Return (X, Y) of the center of cell containing provided text 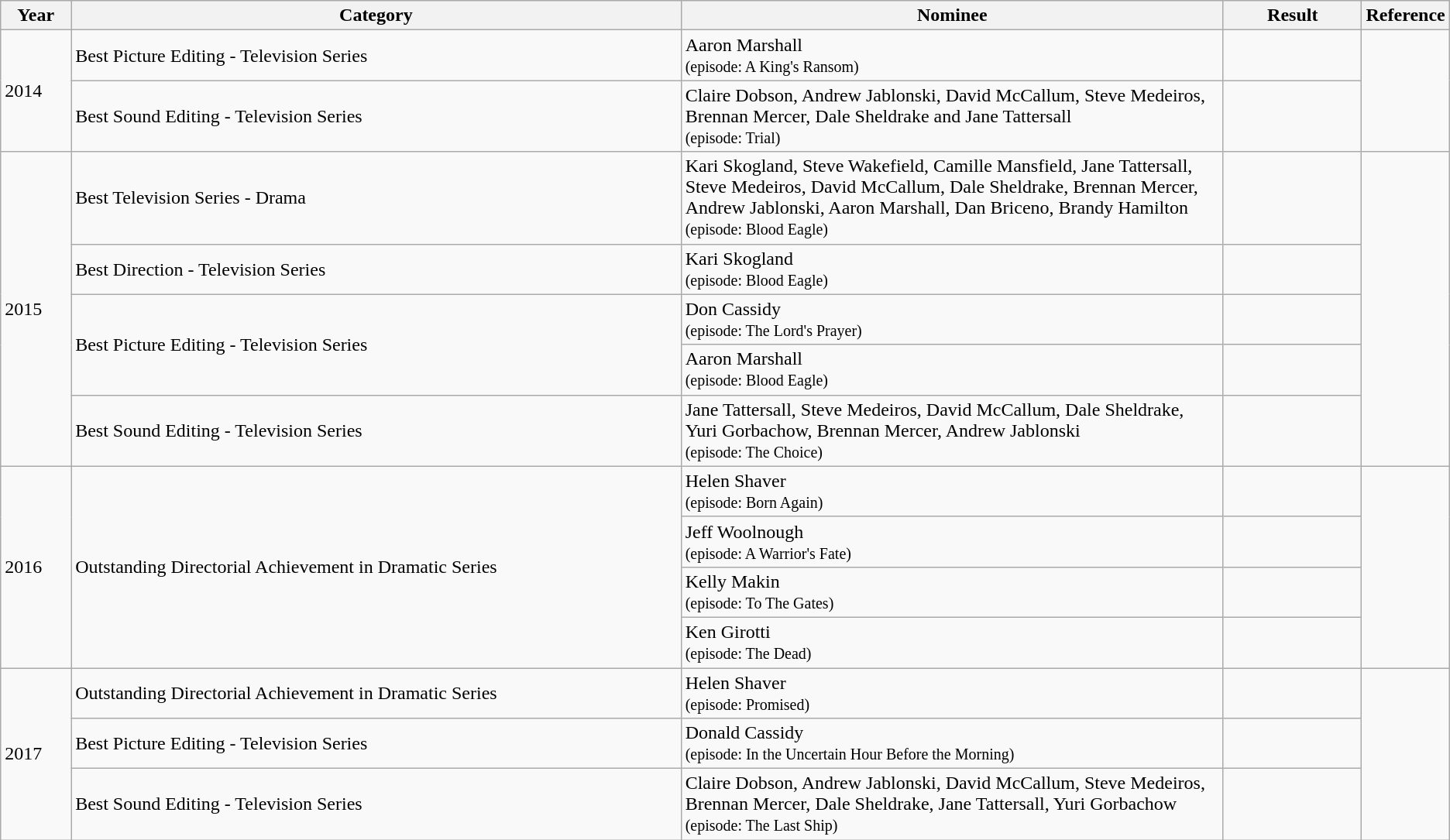
Don Cassidy(episode: The Lord's Prayer) (952, 319)
Category (376, 15)
2015 (36, 309)
2017 (36, 753)
Result (1292, 15)
Year (36, 15)
Nominee (952, 15)
Reference (1405, 15)
2014 (36, 91)
Best Television Series - Drama (376, 198)
Aaron Marshall(episode: Blood Eagle) (952, 370)
Kari Skogland(episode: Blood Eagle) (952, 269)
Kelly Makin(episode: To The Gates) (952, 591)
Aaron Marshall(episode: A King's Ransom) (952, 56)
Jeff Woolnough(episode: A Warrior's Fate) (952, 542)
Best Direction - Television Series (376, 269)
Helen Shaver(episode: Promised) (952, 692)
Ken Girotti(episode: The Dead) (952, 643)
Claire Dobson, Andrew Jablonski, David McCallum, Steve Medeiros, Brennan Mercer, Dale Sheldrake and Jane Tattersall(episode: Trial) (952, 116)
Donald Cassidy(episode: In the Uncertain Hour Before the Morning) (952, 743)
Helen Shaver(episode: Born Again) (952, 491)
Jane Tattersall, Steve Medeiros, David McCallum, Dale Sheldrake, Yuri Gorbachow, Brennan Mercer, Andrew Jablonski(episode: The Choice) (952, 430)
2016 (36, 567)
